Extract the [X, Y] coordinate from the center of the cell holding the provided text.  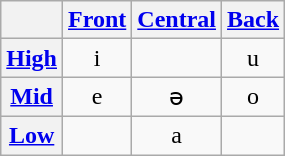
Central [177, 20]
High [32, 58]
u [254, 58]
o [254, 97]
Low [32, 135]
i [98, 58]
Front [98, 20]
Back [254, 20]
a [177, 135]
Mid [32, 97]
e [98, 97]
ə [177, 97]
